Locate the cell with the specified text and output its [x, y] center coordinate. 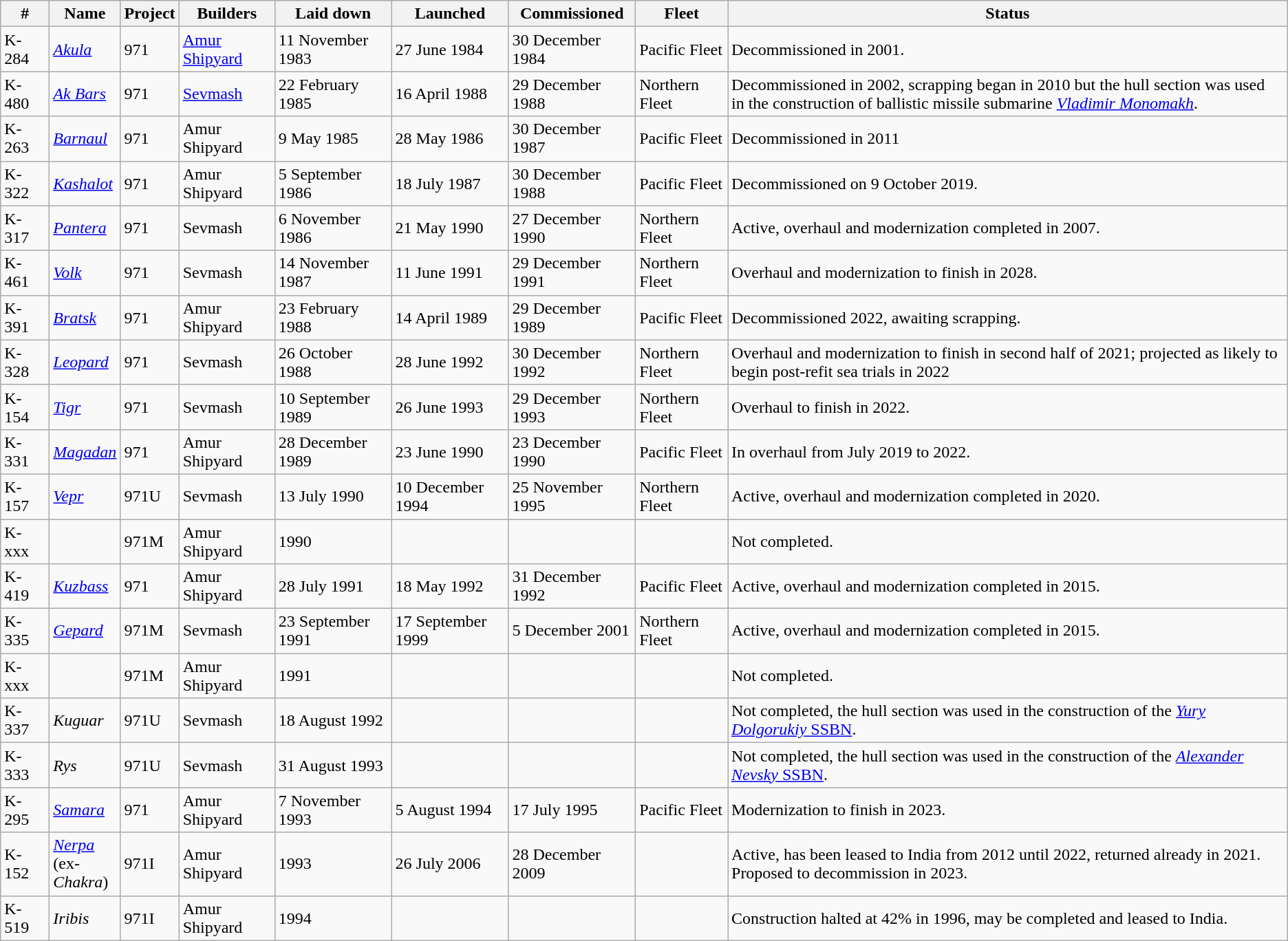
Commissioned [572, 14]
K-391 [25, 318]
23 February 1988 [333, 318]
Decommissioned in 2011 [1008, 139]
28 December 1989 [333, 451]
Vepr [85, 497]
Ak Bars [85, 94]
26 July 2006 [450, 864]
5 August 1994 [450, 810]
Leopard [85, 362]
Barnaul [85, 139]
Kashalot [85, 183]
6 November 1986 [333, 228]
Launched [450, 14]
Overhaul and modernization to finish in second half of 2021; projected as likely to begin post-refit sea trials in 2022 [1008, 362]
Pantera [85, 228]
30 December 1988 [572, 183]
30 December 1984 [572, 50]
17 July 1995 [572, 810]
29 December 1989 [572, 318]
K-461 [25, 272]
K-322 [25, 183]
Decommissioned on 9 October 2019. [1008, 183]
27 December 1990 [572, 228]
K-328 [25, 362]
18 July 1987 [450, 183]
30 December 1987 [572, 139]
11 June 1991 [450, 272]
29 December 1991 [572, 272]
Modernization to finish in 2023. [1008, 810]
28 July 1991 [333, 586]
9 May 1985 [333, 139]
1994 [333, 918]
# [25, 14]
K-519 [25, 918]
10 September 1989 [333, 407]
K-337 [25, 721]
K-317 [25, 228]
Samara [85, 810]
18 May 1992 [450, 586]
Decommissioned in 2002, scrapping began in 2010 but the hull section was usedin the construction of ballistic missile submarine Vladimir Monomakh. [1008, 94]
27 June 1984 [450, 50]
29 December 1993 [572, 407]
Name [85, 14]
28 June 1992 [450, 362]
Not completed, the hull section was used in the construction of the Alexander Nevsky SSBN. [1008, 765]
23 June 1990 [450, 451]
K-152 [25, 864]
26 June 1993 [450, 407]
Status [1008, 14]
Fleet [682, 14]
K-263 [25, 139]
13 July 1990 [333, 497]
Bratsk [85, 318]
21 May 1990 [450, 228]
Laid down [333, 14]
11 November 1983 [333, 50]
K-419 [25, 586]
Project [150, 14]
Tigr [85, 407]
Kuguar [85, 721]
22 February 1985 [333, 94]
31 August 1993 [333, 765]
K-157 [25, 497]
Active, overhaul and modernization completed in 2007. [1008, 228]
25 November 1995 [572, 497]
Active, overhaul and modernization completed in 2020. [1008, 497]
K-331 [25, 451]
Kuzbass [85, 586]
Akula [85, 50]
K-333 [25, 765]
10 December 1994 [450, 497]
Rys [85, 765]
5 December 2001 [572, 631]
18 August 1992 [333, 721]
Active, has been leased to India from 2012 until 2022, returned already in 2021. Proposed to decommission in 2023. [1008, 864]
17 September 1999 [450, 631]
26 October 1988 [333, 362]
29 December 1988 [572, 94]
28 December 2009 [572, 864]
K-335 [25, 631]
Overhaul to finish in 2022. [1008, 407]
K-480 [25, 94]
Construction halted at 42% in 1996, may be completed and leased to India. [1008, 918]
Decommissioned in 2001. [1008, 50]
Builders [227, 14]
Gepard [85, 631]
In overhaul from July 2019 to 2022. [1008, 451]
Overhaul and modernization to finish in 2028. [1008, 272]
Nerpa(ex-Chakra) [85, 864]
Magadan [85, 451]
1991 [333, 675]
28 May 1986 [450, 139]
31 December 1992 [572, 586]
K-295 [25, 810]
1993 [333, 864]
5 September 1986 [333, 183]
23 September 1991 [333, 631]
Not completed, the hull section was used in the construction of the Yury Dolgorukiy SSBN. [1008, 721]
Decommissioned 2022, awaiting scrapping. [1008, 318]
7 November 1993 [333, 810]
Volk [85, 272]
14 April 1989 [450, 318]
K-284 [25, 50]
30 December 1992 [572, 362]
1990 [333, 541]
Iribis [85, 918]
14 November 1987 [333, 272]
16 April 1988 [450, 94]
23 December 1990 [572, 451]
K-154 [25, 407]
